From the cell containing the given text, extract its center point as (X, Y) coordinate. 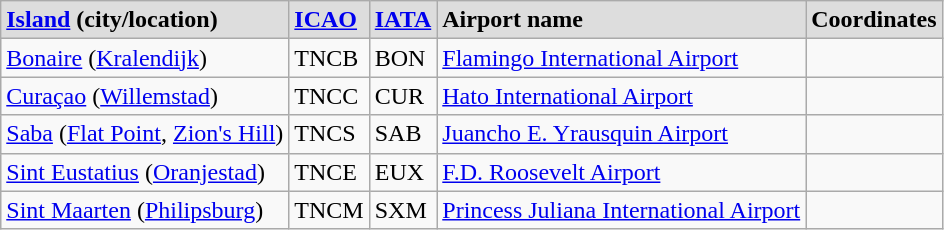
TNCS (329, 134)
Princess Juliana International Airport (622, 210)
SXM (403, 210)
BON (403, 58)
Sint Maarten (Philipsburg) (145, 210)
CUR (403, 96)
Hato International Airport (622, 96)
F.D. Roosevelt Airport (622, 172)
IATA (403, 20)
Airport name (622, 20)
Bonaire (Kralendijk) (145, 58)
EUX (403, 172)
TNCC (329, 96)
Saba (Flat Point, Zion's Hill) (145, 134)
Sint Eustatius (Oranjestad) (145, 172)
Curaçao (Willemstad) (145, 96)
TNCE (329, 172)
TNCM (329, 210)
TNCB (329, 58)
SAB (403, 134)
Coordinates (874, 20)
Flamingo International Airport (622, 58)
ICAO (329, 20)
Juancho E. Yrausquin Airport (622, 134)
Island (city/location) (145, 20)
